Search for the cell housing the specified text and yield its (x, y) center coordinate. 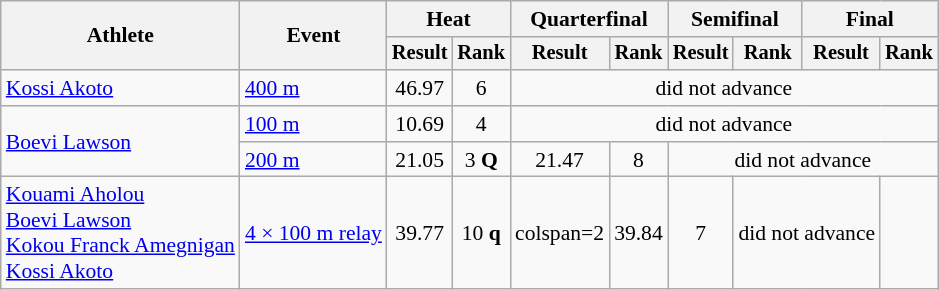
8 (638, 160)
6 (481, 88)
colspan=2 (560, 233)
39.84 (638, 233)
Quarterfinal (589, 19)
Athlete (120, 36)
Boevi Lawson (120, 142)
Event (314, 36)
4 × 100 m relay (314, 233)
200 m (314, 160)
21.05 (420, 160)
Heat (448, 19)
7 (701, 233)
Semifinal (735, 19)
Kouami AholouBoevi LawsonKokou Franck AmegniganKossi Akoto (120, 233)
46.97 (420, 88)
10 q (481, 233)
21.47 (560, 160)
Kossi Akoto (120, 88)
100 m (314, 124)
10.69 (420, 124)
400 m (314, 88)
39.77 (420, 233)
3 Q (481, 160)
4 (481, 124)
Final (870, 19)
